Find where the given text appears and provide that cell's center as (X, Y) coordinate. 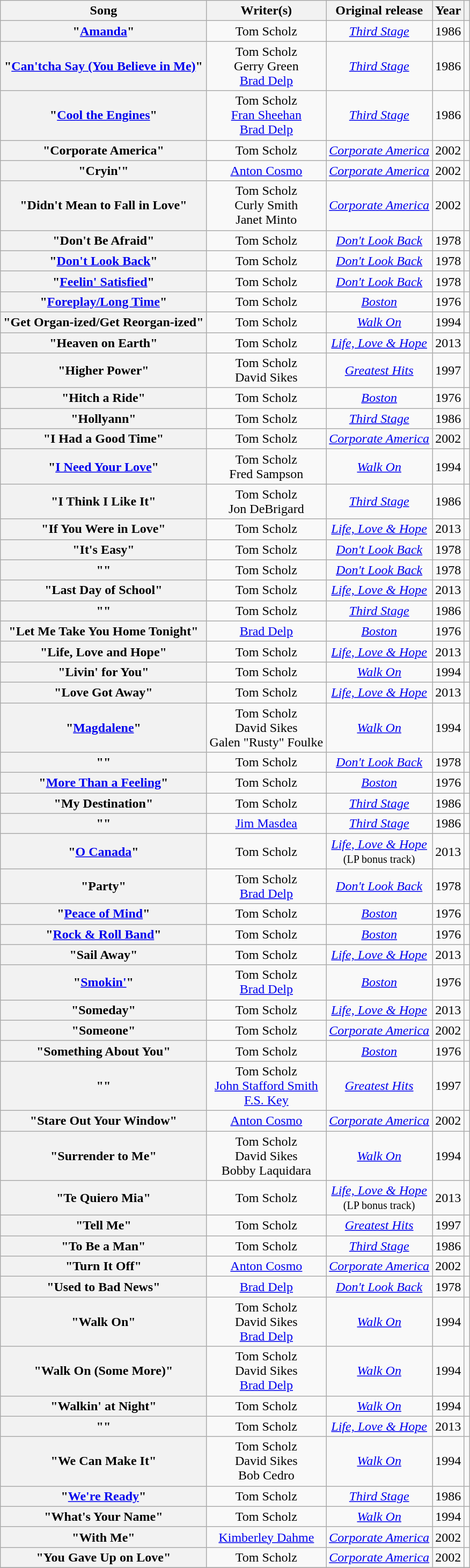
"Higher Power" (104, 370)
Tom ScholzJohn Stafford SmithF.S. Key (266, 1086)
Kimberley Dahme (266, 1537)
"Party" (104, 886)
Writer(s) (266, 11)
"To Be a Man" (104, 1246)
"Last Day of School" (104, 590)
Tom ScholzDavid SikesBob Cedro (266, 1461)
"Didn't Mean to Fall in Love" (104, 206)
"Cool the Engines" (104, 115)
"It's Easy" (104, 549)
"Don't Look Back" (104, 261)
"Walk On (Some More)" (104, 1371)
"Someday" (104, 1010)
"Life, Love and Hope" (104, 651)
"Tell Me" (104, 1226)
Jim Masdea (266, 824)
"Can'tcha Say (You Believe in Me)" (104, 66)
"Hitch a Ride" (104, 398)
"Used to Bad News" (104, 1287)
"My Destination" (104, 803)
"Livin' for You" (104, 672)
"What's Your Name" (104, 1516)
"Magdalene" (104, 728)
"Te Quiero Mia" (104, 1198)
Tom ScholzGerry GreenBrad Delp (266, 66)
Tom ScholzJon DeBrigard (266, 501)
"I Think I Like It" (104, 501)
"Walk On" (104, 1322)
"Cryin'" (104, 171)
"Sail Away" (104, 955)
"I Had a Good Time" (104, 439)
"Amanda" (104, 31)
"You Gave Up on Love" (104, 1557)
"Turn It Off" (104, 1266)
"With Me" (104, 1537)
Tom ScholzDavid SikesBobby Laquidara (266, 1156)
"Don't Be Afraid" (104, 240)
"Walkin' at Night" (104, 1406)
Tom ScholzFred Sampson (266, 467)
"More Than a Feeling" (104, 783)
"O Canada" (104, 851)
Tom ScholzFran SheehanBrad Delp (266, 115)
Tom ScholzDavid SikesGalen "Rusty" Foulke (266, 728)
Year (449, 11)
"We Can Make It" (104, 1461)
"Surrender to Me" (104, 1156)
"Something About You" (104, 1051)
Song (104, 11)
"If You Were in Love" (104, 529)
"Love Got Away" (104, 692)
"Hollyann" (104, 419)
"Someone" (104, 1030)
Tom ScholzDavid Sikes (266, 370)
Original release (379, 11)
Tom ScholzCurly SmithJanet Minto (266, 206)
"Feelin' Satisfied" (104, 281)
"Rock & Roll Band" (104, 934)
"Corporate America" (104, 150)
"Let Me Take You Home Tonight" (104, 631)
"Peace of Mind" (104, 914)
"Get Organ-ized/Get Reorgan-ized" (104, 322)
"Smokin'" (104, 982)
"We're Ready" (104, 1496)
"Heaven on Earth" (104, 343)
"Foreplay/Long Time" (104, 302)
"Stare Out Your Window" (104, 1120)
"I Need Your Love" (104, 467)
